Locate the cell with the specified text and output its (x, y) center coordinate. 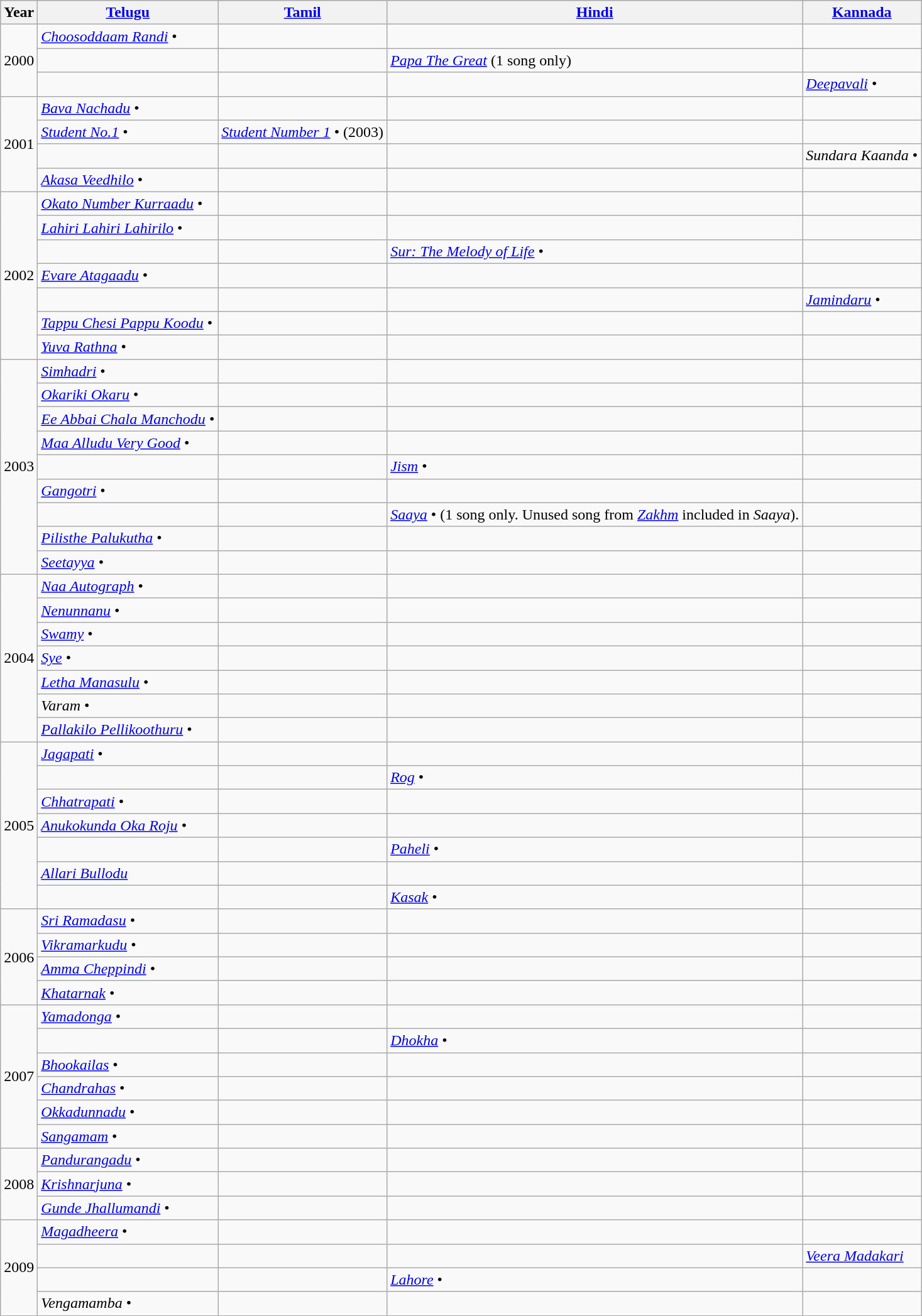
Okkadunnadu • (128, 1112)
Anukokunda Oka Roju • (128, 825)
Ee Abbai Chala Manchodu • (128, 419)
Rog • (595, 778)
Hindi (595, 13)
Sangamam • (128, 1136)
Saaya • (1 song only. Unused song from Zakhm included in Saaya). (595, 514)
Amma Cheppindi • (128, 969)
Nenunnanu • (128, 610)
Letha Manasulu • (128, 682)
Gunde Jhallumandi • (128, 1208)
Evare Atagaadu • (128, 275)
2007 (19, 1076)
Telugu (128, 13)
Sundara Kaanda • (862, 156)
Dhokha • (595, 1040)
Student Number 1 • (2003) (303, 132)
Jamindaru • (862, 300)
Lahore • (595, 1280)
Yamadonga • (128, 1016)
2005 (19, 825)
Pandurangadu • (128, 1160)
Chandrahas • (128, 1089)
Krishnarjuna • (128, 1184)
Pallakilo Pellikoothuru • (128, 730)
Tappu Chesi Pappu Koodu • (128, 324)
Vengamamba • (128, 1303)
Sri Ramadasu • (128, 921)
Jagapati • (128, 754)
Year (19, 13)
Yuva Rathna • (128, 347)
Okato Number Kurraadu • (128, 204)
Kannada (862, 13)
Chhatrapati • (128, 802)
Sur: The Melody of Life • (595, 251)
Paheli • (595, 849)
Papa The Great (1 song only) (595, 60)
Lahiri Lahiri Lahirilo • (128, 227)
Sye • (128, 658)
Akasa Veedhilo • (128, 180)
2006 (19, 957)
Bava Nachadu • (128, 108)
2003 (19, 467)
Gangotri • (128, 491)
Simhadri • (128, 371)
Seetayya • (128, 562)
Student No.1 • (128, 132)
Magadheera • (128, 1232)
Khatarnak • (128, 992)
Pilisthe Palukutha • (128, 538)
Bhookailas • (128, 1065)
Jism • (595, 467)
Choosoddaam Randi • (128, 36)
2004 (19, 658)
Allari Bullodu (128, 873)
Veera Madakari (862, 1256)
Maa Alludu Very Good • (128, 443)
2009 (19, 1268)
Kasak • (595, 897)
2001 (19, 144)
2000 (19, 60)
Deepavali • (862, 84)
Vikramarkudu • (128, 945)
Swamy • (128, 634)
Okariki Okaru • (128, 395)
Tamil (303, 13)
2008 (19, 1184)
Naa Autograph • (128, 586)
Varam • (128, 706)
2002 (19, 275)
